Find where the given text appears and provide that cell's center as (x, y) coordinate. 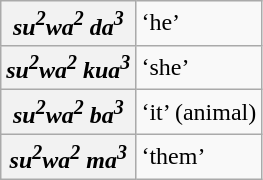
‘she’ (199, 68)
su2wa2 ma3 (68, 156)
su2wa2 da3 (68, 24)
‘them’ (199, 156)
‘he’ (199, 24)
su2wa2 kua3 (68, 68)
su2wa2 ba3 (68, 112)
‘it’ (animal) (199, 112)
